Pinpoint the cell where the given text exists, returning its [X, Y] midpoint coordinate. 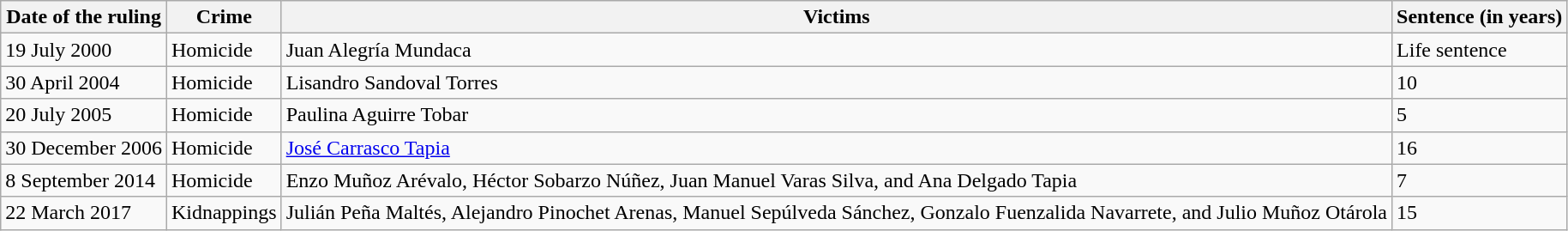
Date of the ruling [84, 17]
Victims [837, 17]
20 July 2005 [84, 115]
30 December 2006 [84, 148]
Juan Alegría Mundaca [837, 50]
5 [1480, 115]
Julián Peña Maltés, Alejandro Pinochet Arenas, Manuel Sepúlveda Sánchez, Gonzalo Fuenzalida Navarrete, and Julio Muñoz Otárola [837, 213]
15 [1480, 213]
Crime [224, 17]
10 [1480, 82]
Kidnappings [224, 213]
16 [1480, 148]
Enzo Muñoz Arévalo, Héctor Sobarzo Núñez, Juan Manuel Varas Silva, and Ana Delgado Tapia [837, 180]
8 September 2014 [84, 180]
Sentence (in years) [1480, 17]
30 April 2004 [84, 82]
Life sentence [1480, 50]
José Carrasco Tapia [837, 148]
Lisandro Sandoval Torres [837, 82]
Paulina Aguirre Tobar [837, 115]
7 [1480, 180]
22 March 2017 [84, 213]
19 July 2000 [84, 50]
